Detect which cell encompasses the target text, then output its (X, Y) center coordinate. 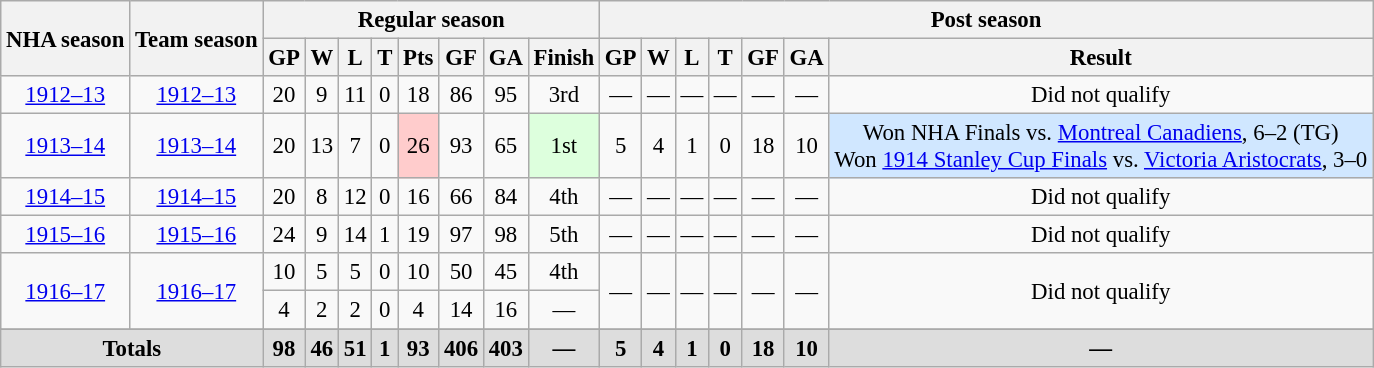
95 (506, 95)
Result (1101, 58)
Regular season (432, 20)
7 (354, 146)
Won NHA Finals vs. Montreal Canadiens, 6–2 (TG)Won 1914 Stanley Cup Finals vs. Victoria Aristocrats, 3–0 (1101, 146)
Totals (132, 348)
24 (284, 235)
13 (322, 146)
45 (506, 273)
65 (506, 146)
50 (462, 273)
403 (506, 348)
3rd (564, 95)
11 (354, 95)
46 (322, 348)
1st (564, 146)
26 (418, 146)
84 (506, 197)
Post season (986, 20)
86 (462, 95)
406 (462, 348)
Team season (196, 38)
NHA season (66, 38)
51 (354, 348)
5th (564, 235)
Finish (564, 58)
66 (462, 197)
12 (354, 197)
19 (418, 235)
8 (322, 197)
97 (462, 235)
Pts (418, 58)
